Extract the [x, y] coordinate from the center of the cell holding the provided text.  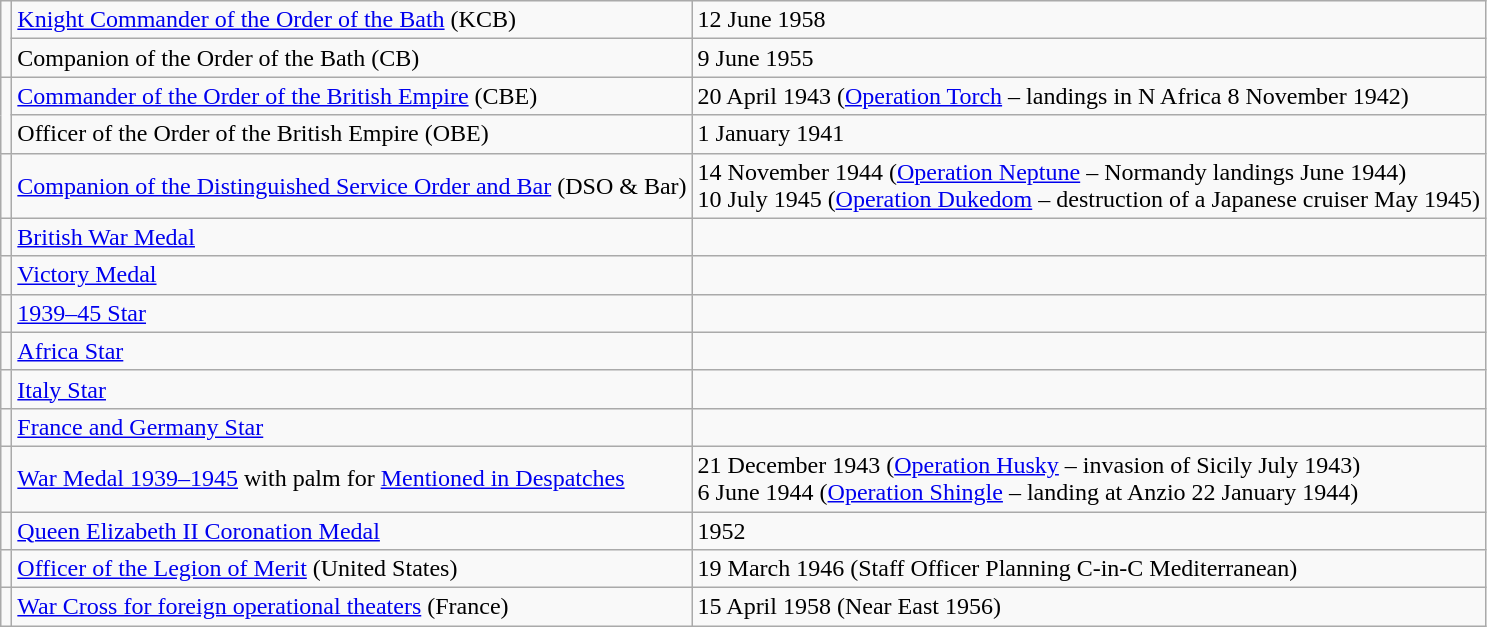
12 June 1958 [1089, 20]
Africa Star [352, 351]
War Medal 1939–1945 with palm for Mentioned in Despatches [352, 478]
19 March 1946 (Staff Officer Planning C-in-C Mediterranean) [1089, 569]
1952 [1089, 531]
21 December 1943 (Operation Husky – invasion of Sicily July 1943)6 June 1944 (Operation Shingle – landing at Anzio 22 January 1944) [1089, 478]
Companion of the Distinguished Service Order and Bar (DSO & Bar) [352, 186]
9 June 1955 [1089, 58]
Officer of the Order of the British Empire (OBE) [352, 134]
20 April 1943 (Operation Torch – landings in N Africa 8 November 1942) [1089, 96]
Companion of the Order of the Bath (CB) [352, 58]
Officer of the Legion of Merit (United States) [352, 569]
Knight Commander of the Order of the Bath (KCB) [352, 20]
14 November 1944 (Operation Neptune – Normandy landings June 1944)10 July 1945 (Operation Dukedom – destruction of a Japanese cruiser May 1945) [1089, 186]
War Cross for foreign operational theaters (France) [352, 607]
British War Medal [352, 237]
Commander of the Order of the British Empire (CBE) [352, 96]
1939–45 Star [352, 313]
France and Germany Star [352, 427]
1 January 1941 [1089, 134]
15 April 1958 (Near East 1956) [1089, 607]
Italy Star [352, 389]
Queen Elizabeth II Coronation Medal [352, 531]
Victory Medal [352, 275]
